Provide the [X, Y] coordinate of the cell's center where the given text is located.  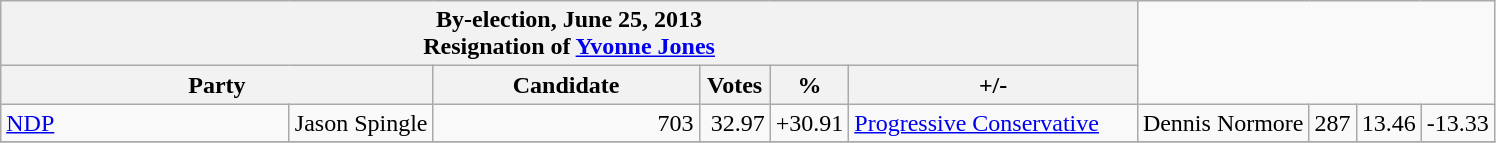
Progressive Conservative [994, 123]
Jason Spingle [361, 123]
NDP [146, 123]
Candidate [566, 85]
32.97 [734, 123]
Dennis Normore [1223, 123]
13.46 [1388, 123]
Party [217, 85]
Votes [734, 85]
+/- [994, 85]
287 [1332, 123]
703 [566, 123]
+30.91 [810, 123]
% [810, 85]
-13.33 [1458, 123]
By-election, June 25, 2013Resignation of Yvonne Jones [570, 34]
